Capture the cell that displays the provided text and extract its (x, y) central coordinate. 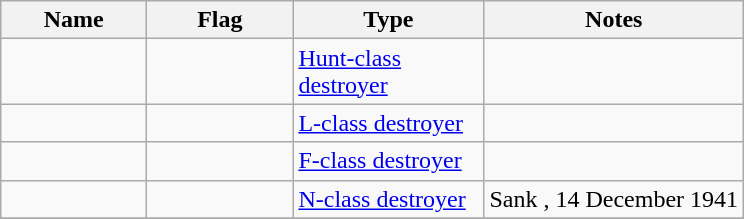
Notes (614, 20)
Hunt-class destroyer (388, 72)
N-class destroyer (388, 199)
Sank , 14 December 1941 (614, 199)
Name (74, 20)
L-class destroyer (388, 123)
Type (388, 20)
F-class destroyer (388, 161)
Flag (220, 20)
